Detect which cell encompasses the target text, then output its (X, Y) center coordinate. 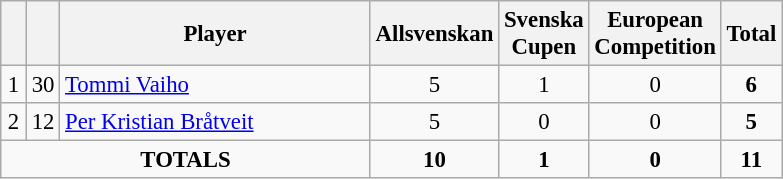
2 (14, 122)
Player (216, 34)
Per Kristian Bråtveit (216, 122)
10 (434, 160)
Allsvenskan (434, 34)
Tommi Vaiho (216, 85)
30 (42, 85)
6 (751, 85)
Total (751, 34)
European Competition (655, 34)
11 (751, 160)
Svenska Cupen (544, 34)
12 (42, 122)
TOTALS (186, 160)
